Scan for the cell matching the given text and deliver its (x, y) coordinate at center. 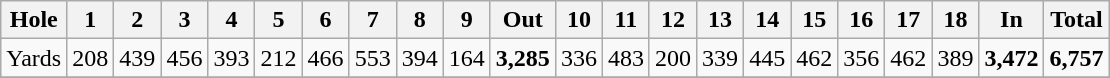
445 (768, 58)
11 (626, 20)
12 (672, 20)
Out (522, 20)
Hole (34, 20)
Yards (34, 58)
164 (466, 58)
7 (372, 20)
18 (956, 20)
356 (862, 58)
466 (326, 58)
212 (278, 58)
336 (578, 58)
339 (720, 58)
In (1012, 20)
4 (232, 20)
15 (814, 20)
200 (672, 58)
17 (908, 20)
393 (232, 58)
16 (862, 20)
9 (466, 20)
5 (278, 20)
8 (420, 20)
553 (372, 58)
439 (138, 58)
3 (184, 20)
6 (326, 20)
13 (720, 20)
208 (90, 58)
Total (1076, 20)
3,472 (1012, 58)
389 (956, 58)
10 (578, 20)
2 (138, 20)
1 (90, 20)
394 (420, 58)
6,757 (1076, 58)
456 (184, 58)
3,285 (522, 58)
14 (768, 20)
483 (626, 58)
